Return the (x, y) coordinate for the center point of the cell that contains the specified text.  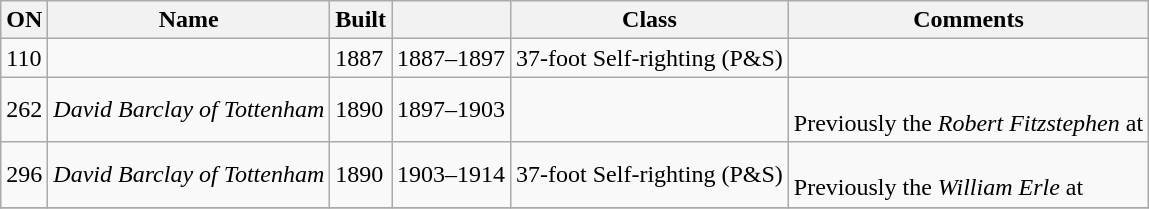
1887–1897 (452, 58)
1903–1914 (452, 174)
Class (650, 20)
110 (24, 58)
1897–1903 (452, 110)
Comments (968, 20)
1887 (361, 58)
ON (24, 20)
Built (361, 20)
Previously the William Erle at (968, 174)
262 (24, 110)
Name (189, 20)
Previously the Robert Fitzstephen at (968, 110)
296 (24, 174)
